Provide the [X, Y] coordinate of the cell's center where the given text is located.  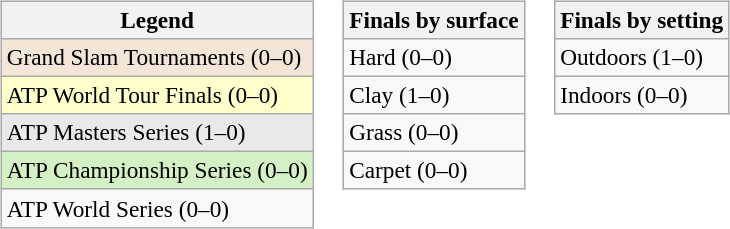
Grass (0–0) [434, 133]
ATP World Series (0–0) [157, 208]
Clay (1–0) [434, 95]
ATP Championship Series (0–0) [157, 171]
Finals by surface [434, 20]
Finals by setting [642, 20]
Indoors (0–0) [642, 95]
Hard (0–0) [434, 57]
Legend [157, 20]
Outdoors (1–0) [642, 57]
ATP Masters Series (1–0) [157, 133]
ATP World Tour Finals (0–0) [157, 95]
Grand Slam Tournaments (0–0) [157, 57]
Carpet (0–0) [434, 171]
